Find where the given text appears and provide that cell's center as (X, Y) coordinate. 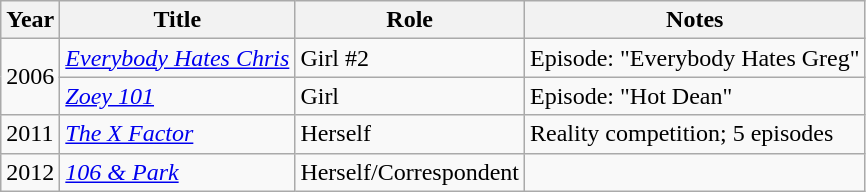
2011 (30, 134)
Girl #2 (410, 58)
Everybody Hates Chris (178, 58)
Role (410, 20)
The X Factor (178, 134)
Year (30, 20)
Notes (696, 20)
Zoey 101 (178, 96)
Episode: "Everybody Hates Greg" (696, 58)
Title (178, 20)
Episode: "Hot Dean" (696, 96)
Girl (410, 96)
Reality competition; 5 episodes (696, 134)
2006 (30, 77)
Herself (410, 134)
106 & Park (178, 172)
2012 (30, 172)
Herself/Correspondent (410, 172)
